Find where the given text appears and provide that cell's center as (X, Y) coordinate. 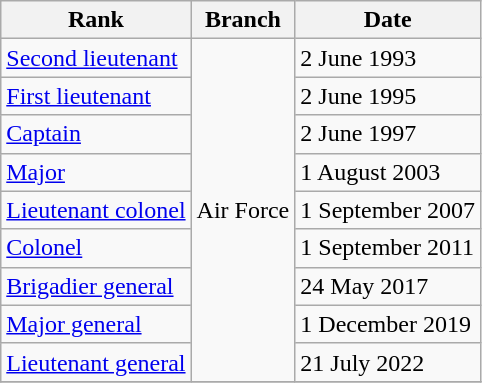
Brigadier general (96, 286)
Branch (243, 20)
Major (96, 172)
Rank (96, 20)
2 June 1995 (388, 96)
1 August 2003 (388, 172)
Colonel (96, 248)
Second lieutenant (96, 58)
Lieutenant general (96, 362)
Major general (96, 324)
Date (388, 20)
1 December 2019 (388, 324)
Lieutenant colonel (96, 210)
Air Force (243, 210)
2 June 1993 (388, 58)
21 July 2022 (388, 362)
First lieutenant (96, 96)
Captain (96, 134)
1 September 2011 (388, 248)
2 June 1997 (388, 134)
24 May 2017 (388, 286)
1 September 2007 (388, 210)
